Identify which cell holds the provided text, then report its (x, y) central coordinate. 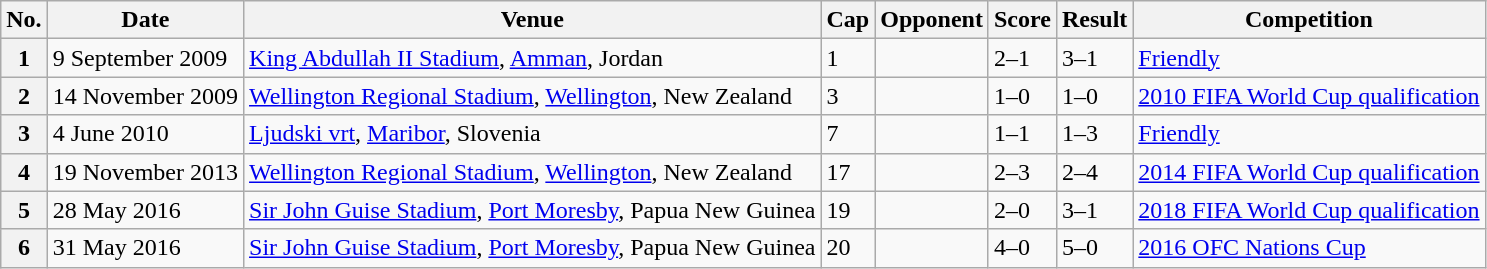
19 (848, 210)
6 (24, 248)
Score (1022, 20)
14 November 2009 (145, 96)
20 (848, 248)
2–1 (1022, 58)
7 (848, 134)
2016 OFC Nations Cup (1309, 248)
Competition (1309, 20)
Cap (848, 20)
2018 FIFA World Cup qualification (1309, 210)
17 (848, 172)
Date (145, 20)
5 (24, 210)
Ljudski vrt, Maribor, Slovenia (532, 134)
31 May 2016 (145, 248)
2–0 (1022, 210)
4–0 (1022, 248)
2 (24, 96)
2014 FIFA World Cup qualification (1309, 172)
5–0 (1094, 248)
9 September 2009 (145, 58)
Opponent (932, 20)
2–3 (1022, 172)
2–4 (1094, 172)
1–1 (1022, 134)
Venue (532, 20)
2010 FIFA World Cup qualification (1309, 96)
1–3 (1094, 134)
4 (24, 172)
Result (1094, 20)
4 June 2010 (145, 134)
19 November 2013 (145, 172)
28 May 2016 (145, 210)
No. (24, 20)
King Abdullah II Stadium, Amman, Jordan (532, 58)
